Provide the (x, y) coordinate of the cell's center where the given text is located.  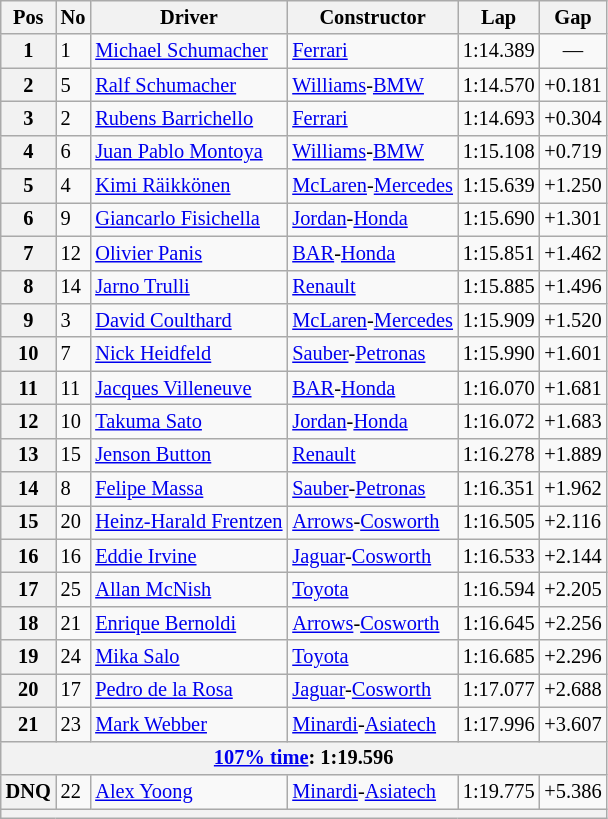
+3.607 (572, 724)
Enrique Bernoldi (188, 623)
+2.688 (572, 690)
1:17.077 (499, 690)
— (572, 51)
Nick Heidfeld (188, 354)
Mark Webber (188, 724)
1:14.693 (499, 118)
Olivier Panis (188, 253)
1:15.639 (499, 186)
1:16.072 (499, 421)
1:16.685 (499, 657)
1:15.909 (499, 320)
Ralf Schumacher (188, 85)
Kimi Räikkönen (188, 186)
Pedro de la Rosa (188, 690)
DNQ (28, 791)
1:16.505 (499, 522)
Eddie Irvine (188, 556)
1:17.996 (499, 724)
Jacques Villeneuve (188, 388)
+1.962 (572, 489)
+1.301 (572, 219)
24 (74, 657)
+0.719 (572, 152)
Constructor (372, 17)
Gap (572, 17)
Rubens Barrichello (188, 118)
1:15.990 (499, 354)
19 (28, 657)
+1.601 (572, 354)
1:16.645 (499, 623)
Michael Schumacher (188, 51)
Lap (499, 17)
1:19.775 (499, 791)
1:16.533 (499, 556)
+1.250 (572, 186)
+2.116 (572, 522)
Pos (28, 17)
18 (28, 623)
+2.144 (572, 556)
1:15.851 (499, 253)
1:15.690 (499, 219)
+1.496 (572, 287)
+1.681 (572, 388)
+2.205 (572, 589)
+1.462 (572, 253)
1:14.389 (499, 51)
107% time: 1:19.596 (304, 758)
Felipe Massa (188, 489)
1:16.278 (499, 455)
Jarno Trulli (188, 287)
Juan Pablo Montoya (188, 152)
13 (28, 455)
Alex Yoong (188, 791)
1:15.108 (499, 152)
Giancarlo Fisichella (188, 219)
+0.304 (572, 118)
Allan McNish (188, 589)
David Coulthard (188, 320)
No (74, 17)
+1.520 (572, 320)
+1.889 (572, 455)
Jenson Button (188, 455)
+5.386 (572, 791)
1:14.570 (499, 85)
1:16.594 (499, 589)
1:16.351 (499, 489)
Driver (188, 17)
22 (74, 791)
+2.296 (572, 657)
Mika Salo (188, 657)
23 (74, 724)
1:15.885 (499, 287)
1:16.070 (499, 388)
+2.256 (572, 623)
+1.683 (572, 421)
Takuma Sato (188, 421)
25 (74, 589)
+0.181 (572, 85)
Heinz-Harald Frentzen (188, 522)
